For the text-containing cell, return its midpoint in [x, y] coordinate format. 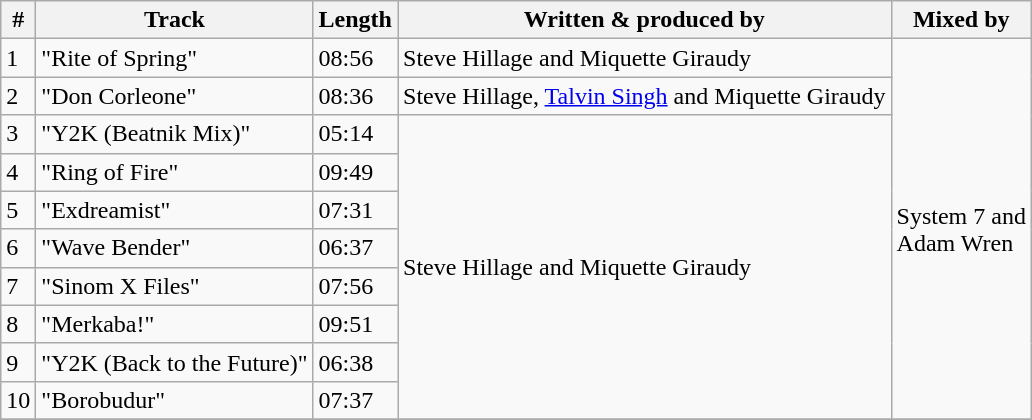
08:36 [355, 96]
"Don Corleone" [174, 96]
Written & produced by [645, 20]
"Rite of Spring" [174, 58]
4 [18, 172]
"Merkaba!" [174, 324]
5 [18, 210]
System 7 and Adam Wren [961, 230]
8 [18, 324]
1 [18, 58]
# [18, 20]
08:56 [355, 58]
2 [18, 96]
Mixed by [961, 20]
"Borobudur" [174, 400]
"Sinom X Files" [174, 286]
06:38 [355, 362]
6 [18, 248]
3 [18, 134]
"Wave Bender" [174, 248]
"Exdreamist" [174, 210]
07:37 [355, 400]
10 [18, 400]
"Ring of Fire" [174, 172]
9 [18, 362]
Steve Hillage, Talvin Singh and Miquette Giraudy [645, 96]
06:37 [355, 248]
09:51 [355, 324]
05:14 [355, 134]
07:31 [355, 210]
09:49 [355, 172]
7 [18, 286]
Track [174, 20]
Length [355, 20]
"Y2K (Beatnik Mix)" [174, 134]
07:56 [355, 286]
"Y2K (Back to the Future)" [174, 362]
